Scan for the cell matching the given text and deliver its (x, y) coordinate at center. 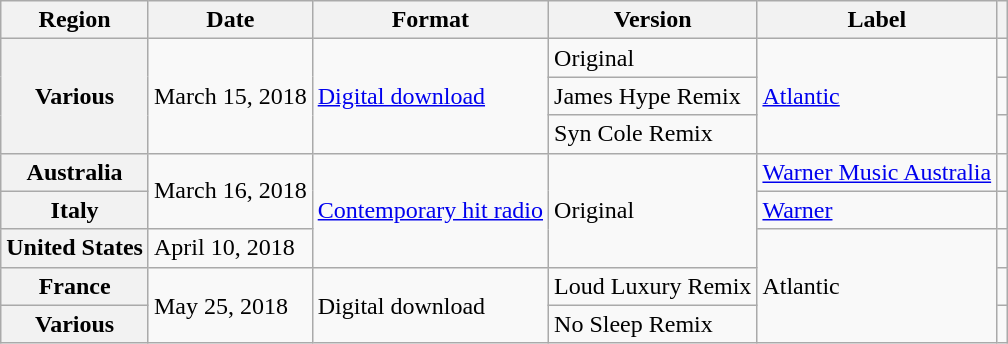
Region (75, 20)
March 15, 2018 (230, 96)
Syn Cole Remix (653, 134)
France (75, 286)
Date (230, 20)
Version (653, 20)
Loud Luxury Remix (653, 286)
May 25, 2018 (230, 305)
Warner Music Australia (877, 172)
Format (430, 20)
Contemporary hit radio (430, 210)
March 16, 2018 (230, 191)
April 10, 2018 (230, 248)
James Hype Remix (653, 96)
Label (877, 20)
Australia (75, 172)
No Sleep Remix (653, 324)
Warner (877, 210)
Italy (75, 210)
United States (75, 248)
